Detect which cell encompasses the target text, then output its (X, Y) center coordinate. 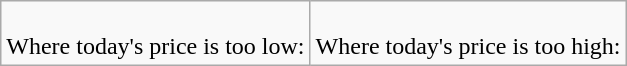
Where today's price is too low: (156, 34)
Where today's price is too high: (468, 34)
